Output the [X, Y] coordinate of the center of the cell containing the given text.  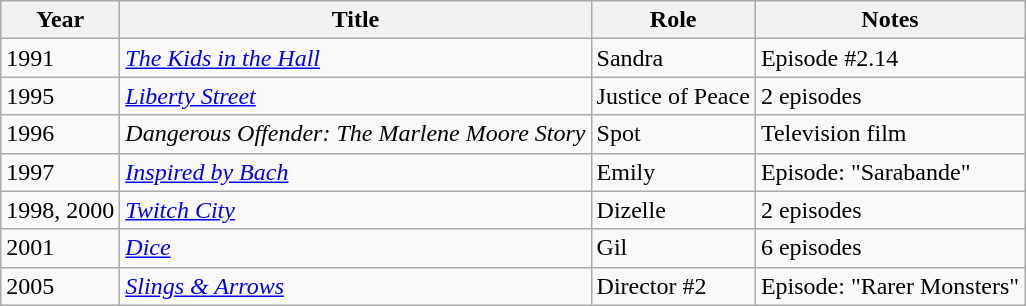
Year [60, 20]
6 episodes [890, 248]
Spot [673, 134]
1996 [60, 134]
Slings & Arrows [356, 286]
Emily [673, 172]
Twitch City [356, 210]
Inspired by Bach [356, 172]
Episode: "Rarer Monsters" [890, 286]
Dizelle [673, 210]
Justice of Peace [673, 96]
Director #2 [673, 286]
Sandra [673, 58]
Role [673, 20]
1997 [60, 172]
Liberty Street [356, 96]
Television film [890, 134]
Dangerous Offender: The Marlene Moore Story [356, 134]
Notes [890, 20]
1998, 2000 [60, 210]
Gil [673, 248]
2001 [60, 248]
Episode: "Sarabande" [890, 172]
2005 [60, 286]
The Kids in the Hall [356, 58]
Episode #2.14 [890, 58]
1991 [60, 58]
1995 [60, 96]
Title [356, 20]
Dice [356, 248]
